Extract the (x, y) coordinate from the center of the cell holding the provided text.  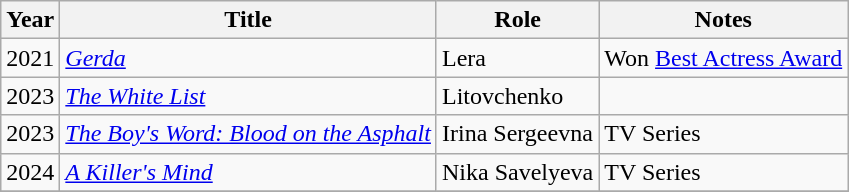
Year (30, 20)
2021 (30, 58)
The Boy's Word: Blood on the Asphalt (248, 134)
Litovchenko (517, 96)
Notes (724, 20)
A Killer's Mind (248, 172)
2024 (30, 172)
Nika Savelyeva (517, 172)
Irina Sergeevna (517, 134)
Gerda (248, 58)
Won Best Actress Award (724, 58)
Role (517, 20)
The White List (248, 96)
Title (248, 20)
Lera (517, 58)
